Return (X, Y) of the center of cell containing provided text 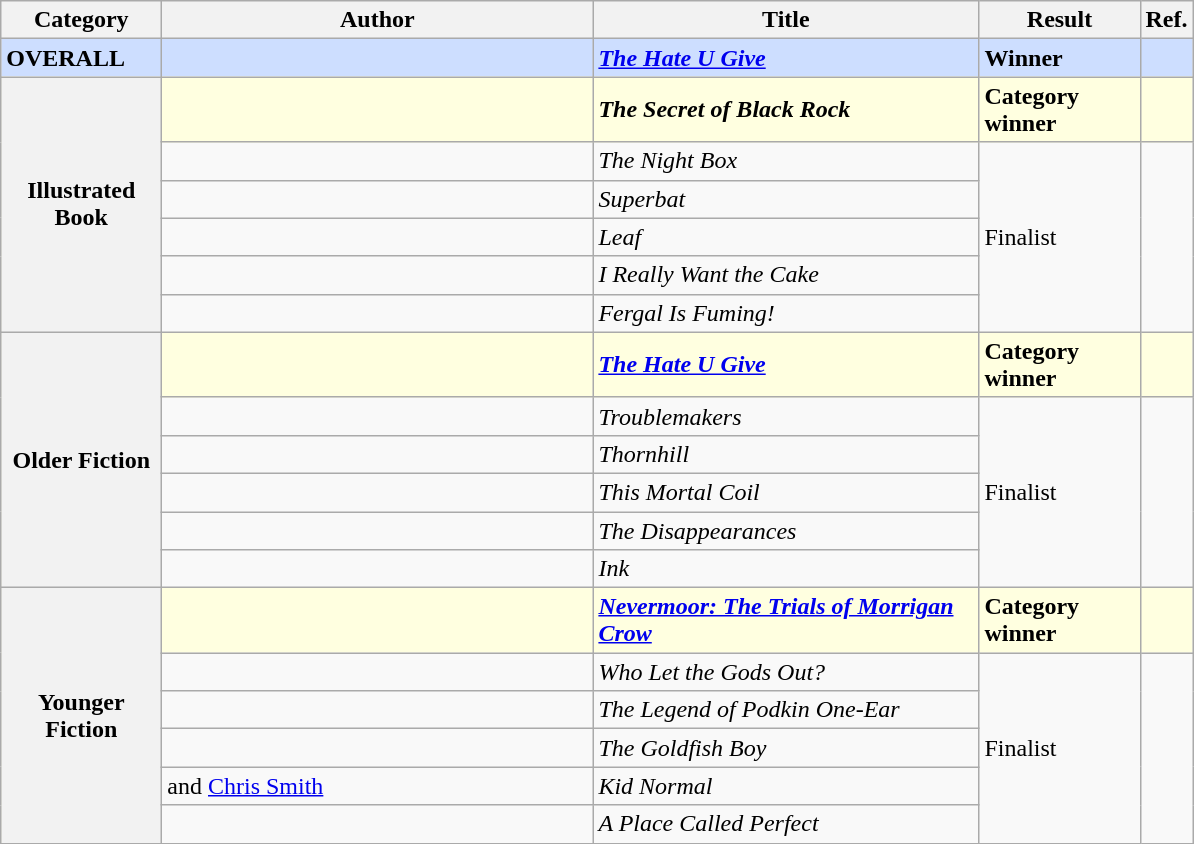
The Disappearances (786, 531)
Superbat (786, 199)
The Night Box (786, 161)
The Goldfish Boy (786, 748)
Fergal Is Fuming! (786, 313)
Title (786, 20)
Winner (1060, 58)
This Mortal Coil (786, 492)
Ink (786, 569)
Category (82, 20)
Younger Fiction (82, 716)
I Really Want the Cake (786, 275)
Author (378, 20)
Ref. (1166, 20)
OVERALL (82, 58)
Who Let the Gods Out? (786, 672)
The Legend of Podkin One-Ear (786, 710)
Troublemakers (786, 416)
Illustrated Book (82, 204)
The Secret of Black Rock (786, 110)
and Chris Smith (378, 786)
Leaf (786, 237)
Result (1060, 20)
Thornhill (786, 454)
Kid Normal (786, 786)
A Place Called Perfect (786, 824)
Older Fiction (82, 460)
Nevermoor: The Trials of Morrigan Crow (786, 620)
